Find where the given text appears and provide that cell's center as [x, y] coordinate. 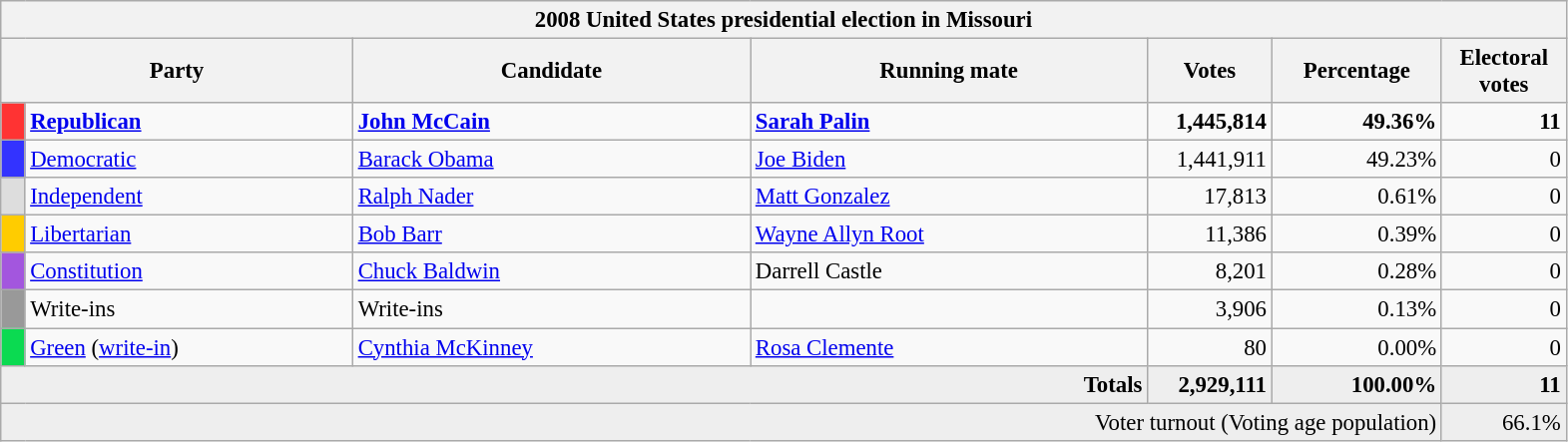
Bob Barr [551, 234]
2008 United States presidential election in Missouri [784, 20]
Chuck Baldwin [551, 272]
3,906 [1210, 309]
49.36% [1356, 122]
0.28% [1356, 272]
Matt Gonzalez [949, 197]
Independent [189, 197]
Sarah Palin [949, 122]
Cynthia McKinney [551, 347]
Republican [189, 122]
Ralph Nader [551, 197]
Votes [1210, 72]
80 [1210, 347]
Democratic [189, 160]
Percentage [1356, 72]
0.39% [1356, 234]
Totals [575, 384]
1,441,911 [1210, 160]
Green (write-in) [189, 347]
Running mate [949, 72]
Barack Obama [551, 160]
Voter turnout (Voting age population) [722, 422]
Darrell Castle [949, 272]
Joe Biden [949, 160]
2,929,111 [1210, 384]
100.00% [1356, 384]
49.23% [1356, 160]
Electoral votes [1503, 72]
John McCain [551, 122]
Constitution [189, 272]
8,201 [1210, 272]
Candidate [551, 72]
Libertarian [189, 234]
66.1% [1503, 422]
Party [178, 72]
17,813 [1210, 197]
Wayne Allyn Root [949, 234]
0.61% [1356, 197]
0.13% [1356, 309]
0.00% [1356, 347]
1,445,814 [1210, 122]
11,386 [1210, 234]
Rosa Clemente [949, 347]
